Find where the given text appears and provide that cell's center as [x, y] coordinate. 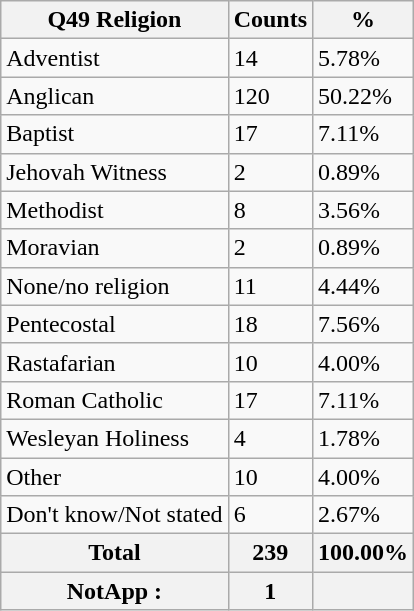
1.78% [364, 438]
7.56% [364, 324]
Methodist [114, 210]
Other [114, 477]
Q49 Religion [114, 20]
18 [270, 324]
11 [270, 286]
Roman Catholic [114, 400]
Anglican [114, 96]
5.78% [364, 58]
Rastafarian [114, 362]
Pentecostal [114, 324]
Counts [270, 20]
239 [270, 553]
1 [270, 591]
100.00% [364, 553]
NotApp : [114, 591]
120 [270, 96]
2.67% [364, 515]
6 [270, 515]
8 [270, 210]
Baptist [114, 134]
None/no religion [114, 286]
14 [270, 58]
4 [270, 438]
Wesleyan Holiness [114, 438]
Moravian [114, 248]
Total [114, 553]
Jehovah Witness [114, 172]
% [364, 20]
50.22% [364, 96]
4.44% [364, 286]
Don't know/Not stated [114, 515]
Adventist [114, 58]
3.56% [364, 210]
